Find where the given text appears and provide that cell's center as [x, y] coordinate. 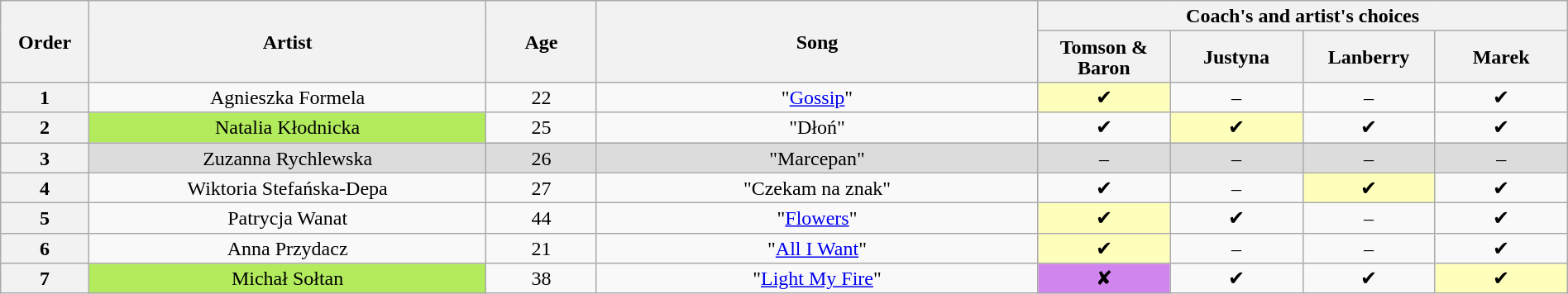
44 [541, 218]
Natalia Kłodnicka [287, 127]
Patrycja Wanat [287, 218]
Coach's and artist's choices [1303, 17]
Tomson & Baron [1104, 56]
"Marcepan" [817, 157]
Marek [1501, 56]
"Czekam na znak" [817, 188]
Wiktoria Stefańska-Depa [287, 188]
"All I Want" [817, 248]
"Flowers" [817, 218]
"Light My Fire" [817, 279]
Song [817, 41]
38 [541, 279]
Agnieszka Formela [287, 97]
2 [45, 127]
Michał Sołtan [287, 279]
Anna Przydacz [287, 248]
7 [45, 279]
Artist [287, 41]
27 [541, 188]
"Gossip" [817, 97]
1 [45, 97]
4 [45, 188]
Age [541, 41]
Zuzanna Rychlewska [287, 157]
"Dłoń" [817, 127]
3 [45, 157]
26 [541, 157]
Order [45, 41]
22 [541, 97]
25 [541, 127]
6 [45, 248]
21 [541, 248]
✘ [1104, 279]
5 [45, 218]
Justyna [1236, 56]
Lanberry [1369, 56]
